Extract the (x, y) coordinate from the center of the cell holding the provided text.  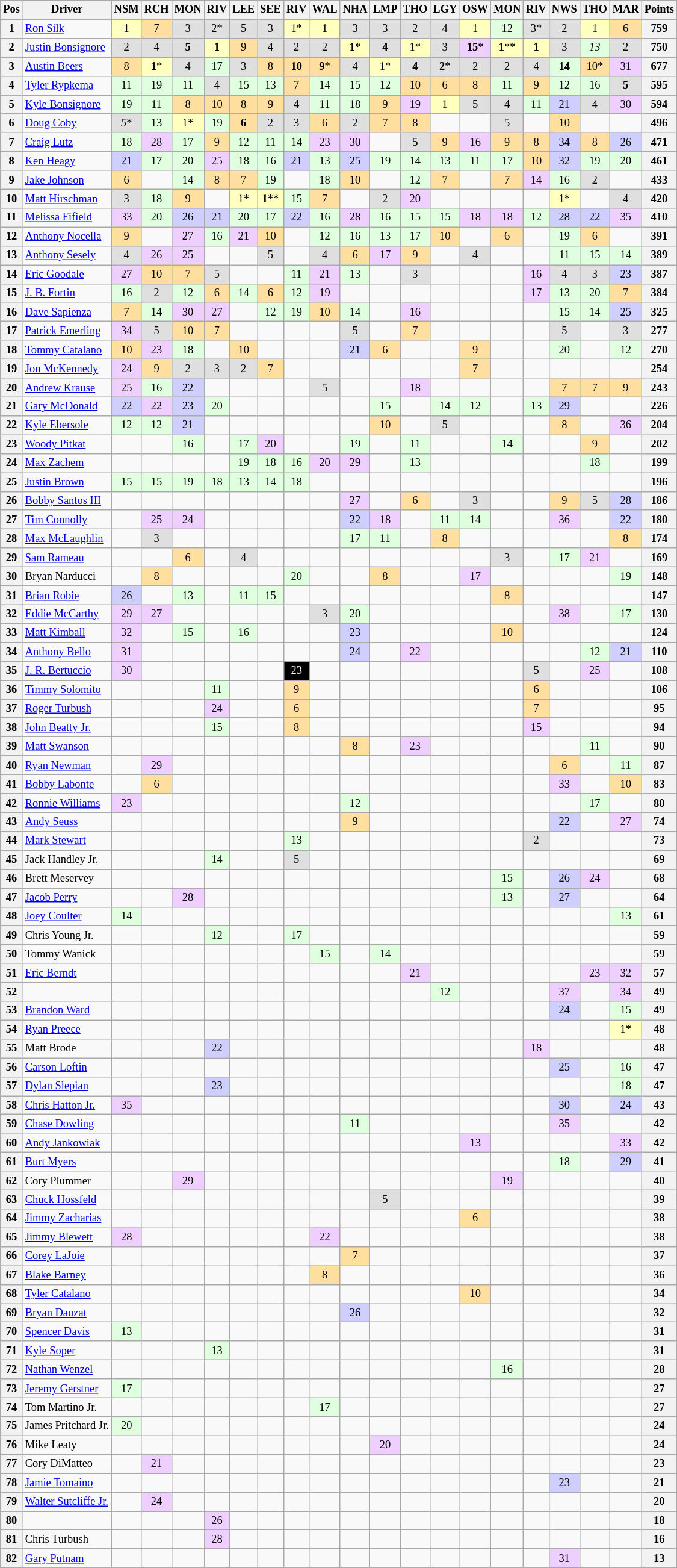
78 (12, 1482)
Austin Beers (67, 66)
Andrew Krause (67, 388)
NWS (564, 10)
Timmy Solomito (67, 690)
Mark Stewart (67, 841)
44 (12, 841)
Jacob Perry (67, 897)
65 (12, 1237)
9* (325, 66)
Doug Coby (67, 123)
148 (659, 577)
Cory Plummer (67, 1180)
Nathan Wenzel (67, 1369)
Tommy Wanick (67, 954)
54 (12, 1030)
677 (659, 66)
OSW (475, 10)
Matt Hirschman (67, 199)
J. B. Fortin (67, 293)
52 (12, 992)
Anthony Bello (67, 652)
Jack Handley Jr. (67, 860)
Kyle Bonsignore (67, 105)
Jake Johnson (67, 179)
Tyler Catalano (67, 1295)
226 (659, 407)
Chase Dowling (67, 1124)
174 (659, 538)
433 (659, 179)
471 (659, 142)
186 (659, 501)
Eric Goodale (67, 275)
410 (659, 218)
Melissa Fifield (67, 218)
81 (12, 1539)
Ron Silk (67, 29)
WAL (325, 10)
196 (659, 482)
Cory DiMatteo (67, 1464)
Eddie McCarthy (67, 614)
277 (659, 331)
LGY (445, 10)
Bryan Dauzat (67, 1313)
Max Zachem (67, 464)
Carson Loftin (67, 1067)
3* (537, 29)
SEE (271, 10)
Roger Turbush (67, 708)
Ronnie Williams (67, 803)
461 (659, 161)
95 (659, 708)
Jeremy Gerstner (67, 1389)
62 (12, 1180)
Spencer Davis (67, 1332)
Andy Seuss (67, 823)
202 (659, 444)
391 (659, 236)
J. R. Bertuccio (67, 671)
Brett Meservey (67, 879)
45 (12, 860)
87 (659, 765)
LEE (244, 10)
Ken Heagy (67, 161)
RCH (156, 10)
130 (659, 614)
384 (659, 293)
Burt Myers (67, 1162)
NHA (355, 10)
Woody Pitkat (67, 444)
325 (659, 312)
Kyle Soper (67, 1351)
76 (12, 1445)
387 (659, 275)
Blake Barney (67, 1275)
66 (12, 1256)
Chris Hatton Jr. (67, 1106)
204 (659, 425)
Driver (67, 10)
Jon McKennedy (67, 369)
82 (12, 1558)
Gary Putnam (67, 1558)
77 (12, 1464)
270 (659, 350)
Matt Brode (67, 1049)
John Beatty Jr. (67, 727)
594 (659, 105)
Brandon Ward (67, 1010)
254 (659, 369)
Jimmy Blewett (67, 1237)
Bobby Labonte (67, 784)
83 (659, 784)
Chris Young Jr. (67, 936)
243 (659, 388)
106 (659, 690)
Andy Jankowiak (67, 1143)
58 (12, 1106)
Gary McDonald (67, 407)
Bobby Santos III (67, 501)
Justin Brown (67, 482)
Tommy Catalano (67, 350)
147 (659, 595)
199 (659, 464)
Sam Rameau (67, 558)
70 (12, 1332)
Bryan Narducci (67, 577)
Tom Martino Jr. (67, 1408)
Tim Connolly (67, 520)
46 (12, 879)
Ryan Newman (67, 765)
Jamie Tomaino (67, 1482)
Joey Coulter (67, 916)
53 (12, 1010)
124 (659, 633)
90 (659, 747)
NSM (126, 10)
180 (659, 520)
110 (659, 652)
108 (659, 671)
Ryan Preece (67, 1030)
Anthony Nocella (67, 236)
71 (12, 1351)
Patrick Emerling (67, 331)
Matt Swanson (67, 747)
60 (12, 1143)
5* (126, 123)
595 (659, 86)
Corey LaJoie (67, 1256)
Walter Sutcliffe Jr. (67, 1502)
LMP (385, 10)
759 (659, 29)
Chris Turbush (67, 1539)
Pos (12, 10)
56 (12, 1067)
Tyler Rypkema (67, 86)
75 (12, 1426)
Matt Kimball (67, 633)
Justin Bonsignore (67, 48)
Mike Leaty (67, 1445)
51 (12, 973)
67 (12, 1275)
Dave Sapienza (67, 312)
55 (12, 1049)
389 (659, 255)
496 (659, 123)
Craig Lutz (67, 142)
15* (475, 48)
79 (12, 1502)
169 (659, 558)
750 (659, 48)
Max McLaughlin (67, 538)
Points (659, 10)
94 (659, 727)
MAR (626, 10)
Brian Robie (67, 595)
James Pritchard Jr. (67, 1426)
63 (12, 1199)
Dylan Slepian (67, 1086)
Kyle Ebersole (67, 425)
10* (595, 66)
420 (659, 199)
Jimmy Zacharias (67, 1219)
50 (12, 954)
Eric Berndt (67, 973)
Chuck Hossfeld (67, 1199)
72 (12, 1369)
Anthony Sesely (67, 255)
